From the cell containing the given text, extract its center point as (x, y) coordinate. 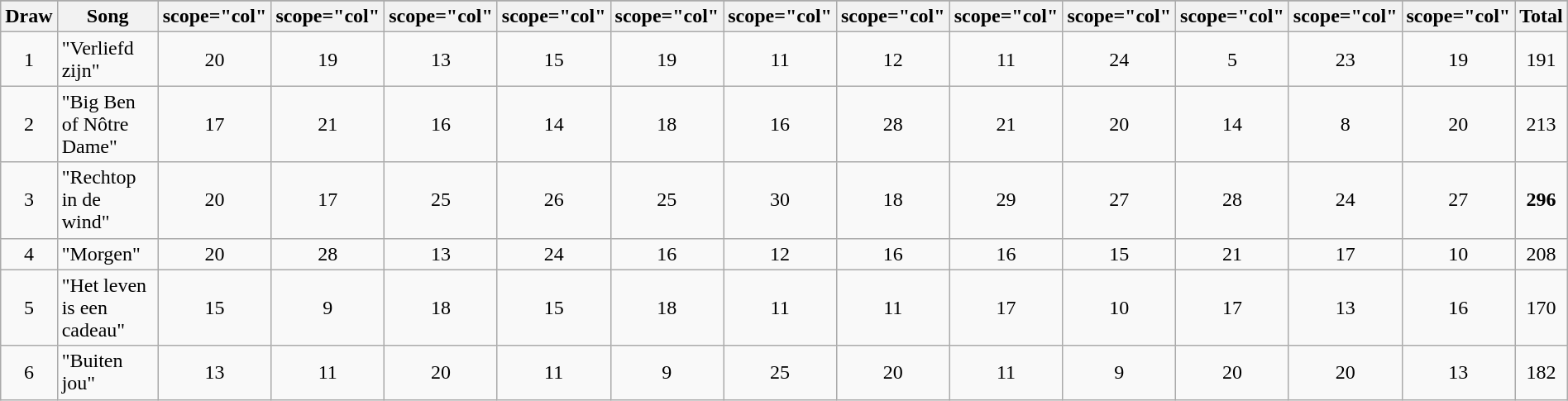
296 (1542, 200)
208 (1542, 254)
182 (1542, 372)
26 (554, 200)
29 (1006, 200)
"Verliefd zijn" (108, 60)
"Het leven is een cadeau" (108, 308)
213 (1542, 124)
8 (1345, 124)
"Morgen" (108, 254)
"Big Ben of Nôtre Dame" (108, 124)
"Buiten jou" (108, 372)
6 (29, 372)
23 (1345, 60)
1 (29, 60)
"Rechtop in de wind" (108, 200)
Song (108, 17)
Draw (29, 17)
3 (29, 200)
4 (29, 254)
170 (1542, 308)
30 (781, 200)
Total (1542, 17)
191 (1542, 60)
2 (29, 124)
